For the text-containing cell, return its midpoint in (X, Y) coordinate format. 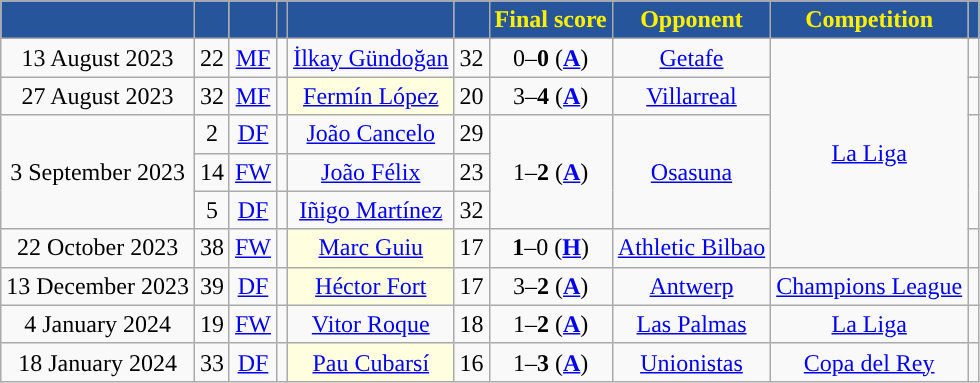
13 August 2023 (98, 58)
38 (212, 248)
Osasuna (691, 172)
18 January 2024 (98, 362)
1–0 (H) (550, 248)
Fermín López (371, 96)
Iñigo Martínez (371, 210)
İlkay Gündoğan (371, 58)
3 September 2023 (98, 172)
3–4 (A) (550, 96)
27 August 2023 (98, 96)
20 (472, 96)
23 (472, 172)
13 December 2023 (98, 286)
29 (472, 134)
Opponent (691, 20)
Las Palmas (691, 324)
39 (212, 286)
Héctor Fort (371, 286)
33 (212, 362)
4 January 2024 (98, 324)
2 (212, 134)
Vitor Roque (371, 324)
Competition (870, 20)
22 (212, 58)
Antwerp (691, 286)
Getafe (691, 58)
1–3 (A) (550, 362)
Pau Cubarsí (371, 362)
14 (212, 172)
Marc Guiu (371, 248)
João Félix (371, 172)
Champions League (870, 286)
19 (212, 324)
3–2 (A) (550, 286)
Final score (550, 20)
Unionistas (691, 362)
18 (472, 324)
0–0 (A) (550, 58)
Villarreal (691, 96)
16 (472, 362)
Athletic Bilbao (691, 248)
João Cancelo (371, 134)
Copa del Rey (870, 362)
5 (212, 210)
22 October 2023 (98, 248)
